Locate the cell with the specified text and output its [X, Y] center coordinate. 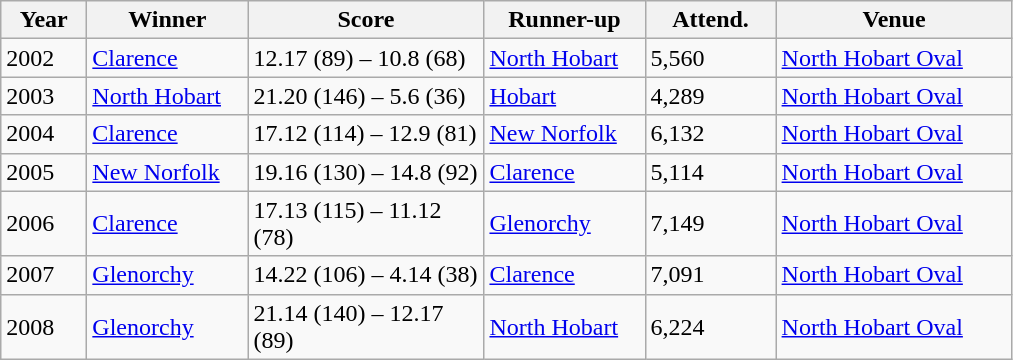
2005 [44, 172]
17.12 (114) – 12.9 (81) [366, 134]
17.13 (115) – 11.12 (78) [366, 224]
2006 [44, 224]
2004 [44, 134]
21.14 (140) – 12.17 (89) [366, 326]
Venue [894, 20]
Hobart [564, 96]
7,091 [710, 275]
21.20 (146) – 5.6 (36) [366, 96]
14.22 (106) – 4.14 (38) [366, 275]
Attend. [710, 20]
4,289 [710, 96]
2008 [44, 326]
5,114 [710, 172]
7,149 [710, 224]
Year [44, 20]
6,132 [710, 134]
5,560 [710, 58]
6,224 [710, 326]
2002 [44, 58]
2007 [44, 275]
19.16 (130) – 14.8 (92) [366, 172]
12.17 (89) – 10.8 (68) [366, 58]
Runner-up [564, 20]
2003 [44, 96]
Score [366, 20]
Winner [168, 20]
